Output the [x, y] coordinate of the center of the cell containing the given text.  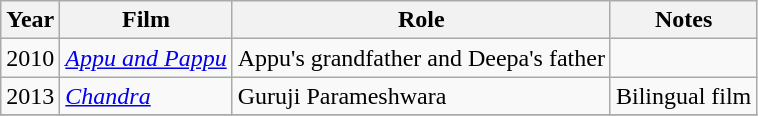
2013 [30, 96]
Appu and Pappu [146, 58]
Bilingual film [683, 96]
Notes [683, 20]
Appu's grandfather and Deepa's father [421, 58]
Guruji Parameshwara [421, 96]
Chandra [146, 96]
Role [421, 20]
Year [30, 20]
Film [146, 20]
2010 [30, 58]
